Output the [X, Y] coordinate of the center of the cell containing the given text.  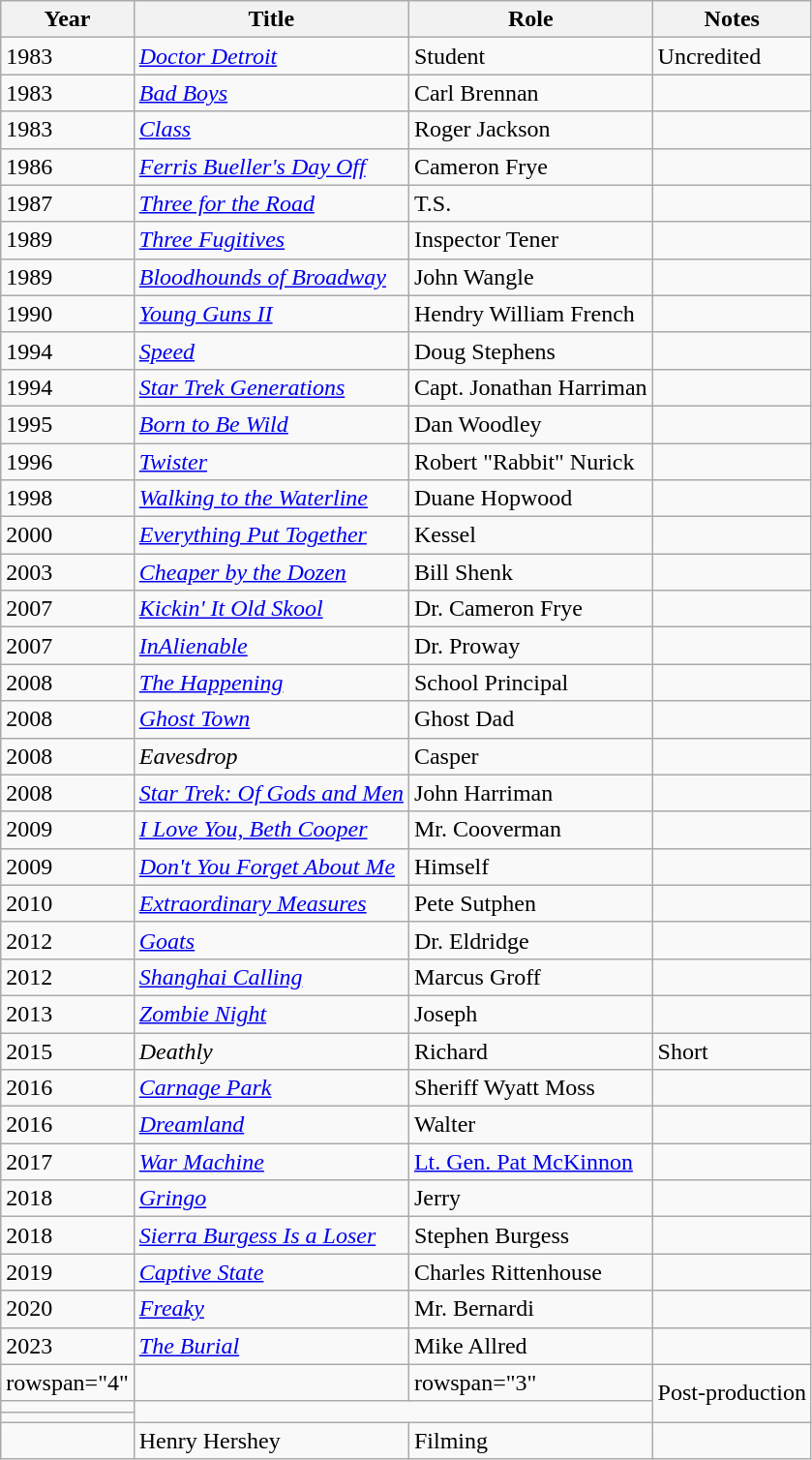
Ferris Bueller's Day Off [271, 167]
Richard [530, 1050]
Walking to the Waterline [271, 499]
Capt. Jonathan Harriman [530, 387]
Joseph [530, 1014]
Everything Put Together [271, 535]
Robert "Rabbit" Nurick [530, 462]
Kessel [530, 535]
Title [271, 19]
Duane Hopwood [530, 499]
2003 [68, 572]
rowspan="4" [68, 1383]
Roger Jackson [530, 130]
Deathly [271, 1050]
Class [271, 130]
Filming [530, 1441]
Hendry William French [530, 314]
T.S. [530, 203]
1998 [68, 499]
Doctor Detroit [271, 56]
Pete Sutphen [530, 903]
Jerry [530, 1199]
Student [530, 56]
Bloodhounds of Broadway [271, 277]
Dreamland [271, 1125]
John Harriman [530, 793]
2020 [68, 1309]
Ghost Dad [530, 719]
1995 [68, 424]
Carnage Park [271, 1088]
Marcus Groff [530, 977]
John Wangle [530, 277]
1990 [68, 314]
Eavesdrop [271, 756]
The Burial [271, 1346]
Sierra Burgess Is a Loser [271, 1235]
Mr. Cooverman [530, 830]
Bill Shenk [530, 572]
Ghost Town [271, 719]
War Machine [271, 1162]
Inspector Tener [530, 240]
2017 [68, 1162]
Goats [271, 940]
2015 [68, 1050]
Charles Rittenhouse [530, 1272]
Sheriff Wyatt Moss [530, 1088]
Kickin' It Old Skool [271, 609]
Role [530, 19]
Bad Boys [271, 93]
The Happening [271, 683]
Dr. Eldridge [530, 940]
Freaky [271, 1309]
Zombie Night [271, 1014]
Gringo [271, 1199]
I Love You, Beth Cooper [271, 830]
Twister [271, 462]
2019 [68, 1272]
Uncredited [732, 56]
Mike Allred [530, 1346]
Stephen Burgess [530, 1235]
Henry Hershey [271, 1441]
Doug Stephens [530, 350]
Speed [271, 350]
Born to Be Wild [271, 424]
1987 [68, 203]
Year [68, 19]
2023 [68, 1346]
InAlienable [271, 646]
Extraordinary Measures [271, 903]
Young Guns II [271, 314]
1996 [68, 462]
1986 [68, 167]
Post-production [732, 1393]
Cheaper by the Dozen [271, 572]
Walter [530, 1125]
Casper [530, 756]
Dan Woodley [530, 424]
Three Fugitives [271, 240]
Three for the Road [271, 203]
Star Trek Generations [271, 387]
2010 [68, 903]
Short [732, 1050]
Himself [530, 867]
rowspan="3" [530, 1383]
Dr. Cameron Frye [530, 609]
Shanghai Calling [271, 977]
Mr. Bernardi [530, 1309]
2000 [68, 535]
Notes [732, 19]
Cameron Frye [530, 167]
School Principal [530, 683]
Carl Brennan [530, 93]
Star Trek: Of Gods and Men [271, 793]
Dr. Proway [530, 646]
2013 [68, 1014]
Captive State [271, 1272]
Don't You Forget About Me [271, 867]
Lt. Gen. Pat McKinnon [530, 1162]
